Capture the cell that displays the provided text and extract its (x, y) central coordinate. 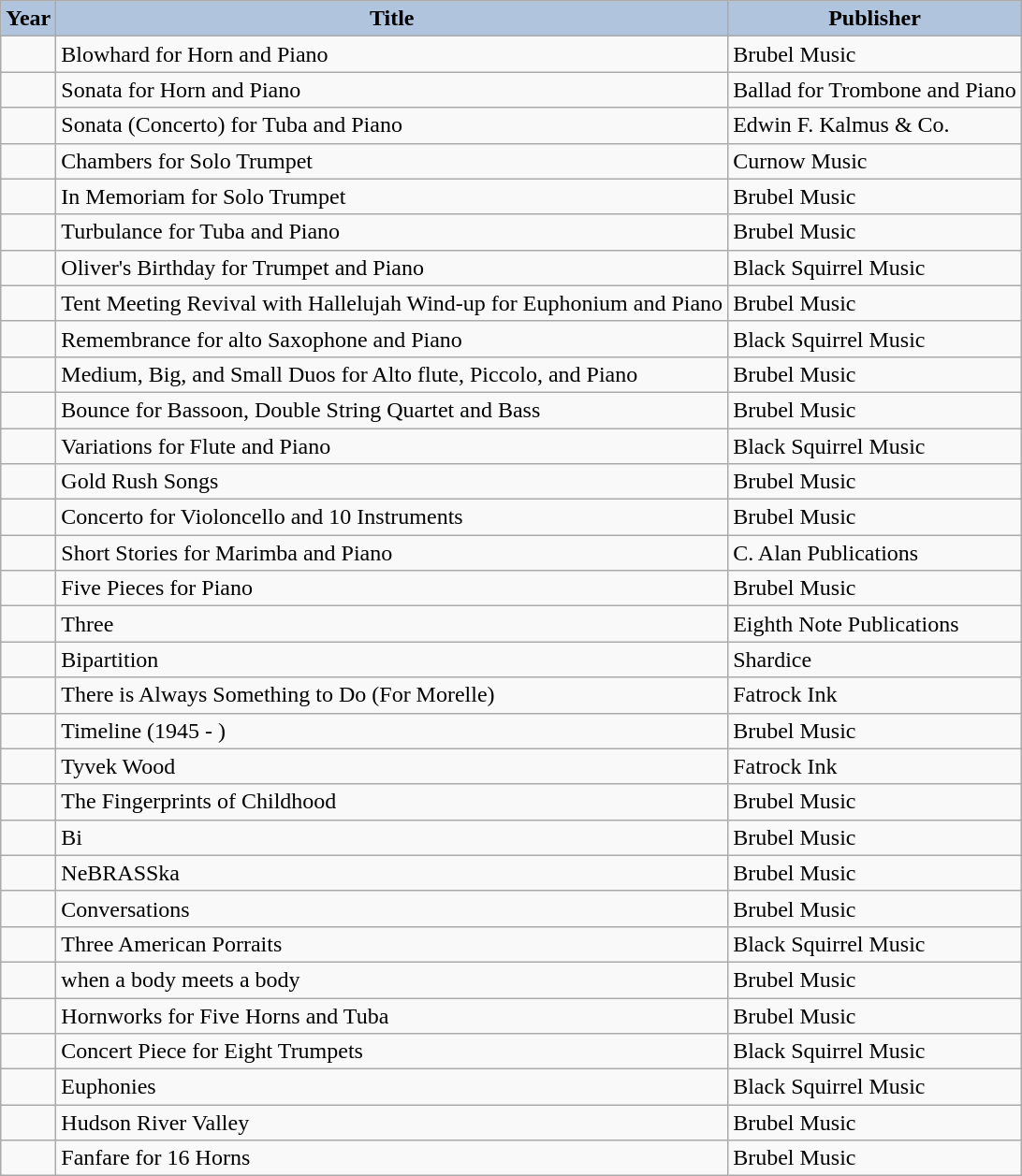
Hudson River Valley (392, 1123)
Edwin F. Kalmus & Co. (875, 125)
NeBRASSka (392, 873)
Bi (392, 837)
Blowhard for Horn and Piano (392, 54)
Concert Piece for Eight Trumpets (392, 1052)
Bounce for Bassoon, Double String Quartet and Bass (392, 410)
In Memoriam for Solo Trumpet (392, 196)
Curnow Music (875, 161)
Publisher (875, 19)
Euphonies (392, 1087)
Ballad for Trombone and Piano (875, 90)
Short Stories for Marimba and Piano (392, 553)
There is Always Something to Do (For Morelle) (392, 695)
Year (28, 19)
Oliver's Birthday for Trumpet and Piano (392, 268)
Tyvek Wood (392, 766)
Shardice (875, 660)
Conversations (392, 908)
Sonata (Concerto) for Tuba and Piano (392, 125)
Bipartition (392, 660)
Three (392, 624)
Chambers for Solo Trumpet (392, 161)
Hornworks for Five Horns and Tuba (392, 1015)
C. Alan Publications (875, 553)
Five Pieces for Piano (392, 588)
Gold Rush Songs (392, 482)
Medium, Big, and Small Duos for Alto flute, Piccolo, and Piano (392, 374)
Tent Meeting Revival with Hallelujah Wind-up for Euphonium and Piano (392, 303)
Sonata for Horn and Piano (392, 90)
The Fingerprints of Childhood (392, 802)
Remembrance for alto Saxophone and Piano (392, 339)
Turbulance for Tuba and Piano (392, 232)
Title (392, 19)
Three American Porraits (392, 944)
Concerto for Violoncello and 10 Instruments (392, 517)
Eighth Note Publications (875, 624)
Variations for Flute and Piano (392, 446)
Fanfare for 16 Horns (392, 1158)
when a body meets a body (392, 980)
Timeline (1945 - ) (392, 731)
